Search for the cell housing the specified text and yield its (X, Y) center coordinate. 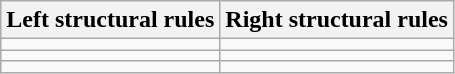
Right structural rules (337, 20)
Left structural rules (110, 20)
